Locate the cell with the specified text and output its [x, y] center coordinate. 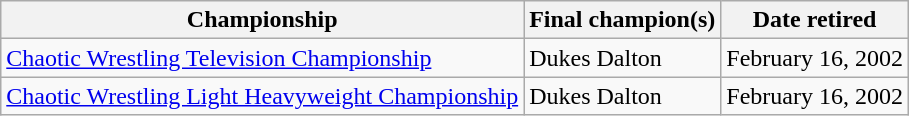
Date retired [815, 20]
Chaotic Wrestling Light Heavyweight Championship [262, 96]
Final champion(s) [622, 20]
Chaotic Wrestling Television Championship [262, 58]
Championship [262, 20]
